Capture the cell that displays the provided text and extract its [X, Y] central coordinate. 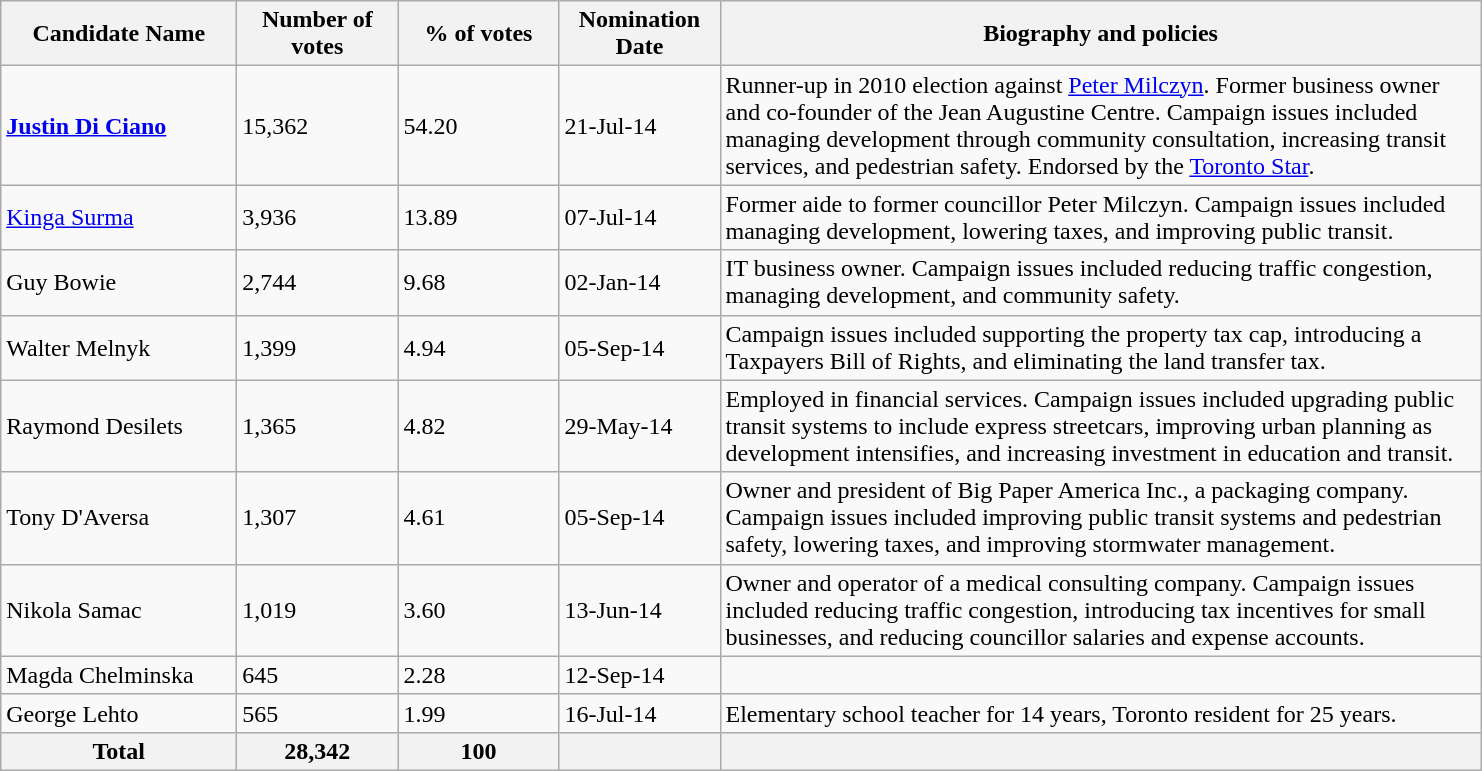
Magda Chelminska [119, 675]
9.68 [478, 282]
4.82 [478, 426]
Raymond Desilets [119, 426]
1,399 [318, 348]
645 [318, 675]
Total [119, 751]
2.28 [478, 675]
565 [318, 713]
Biography and policies [1100, 34]
1.99 [478, 713]
28,342 [318, 751]
Number of votes [318, 34]
3,936 [318, 218]
16-Jul-14 [640, 713]
Kinga Surma [119, 218]
1,307 [318, 518]
29-May-14 [640, 426]
21-Jul-14 [640, 126]
Guy Bowie [119, 282]
2,744 [318, 282]
13.89 [478, 218]
1,019 [318, 610]
% of votes [478, 34]
Candidate Name [119, 34]
Walter Melnyk [119, 348]
Justin Di Ciano [119, 126]
12-Sep-14 [640, 675]
IT business owner. Campaign issues included reducing traffic congestion, managing development, and community safety. [1100, 282]
Elementary school teacher for 14 years, Toronto resident for 25 years. [1100, 713]
Campaign issues included supporting the property tax cap, introducing a Taxpayers Bill of Rights, and eliminating the land transfer tax. [1100, 348]
100 [478, 751]
4.94 [478, 348]
3.60 [478, 610]
54.20 [478, 126]
Nomination Date [640, 34]
Former aide to former councillor Peter Milczyn. Campaign issues included managing development, lowering taxes, and improving public transit. [1100, 218]
02-Jan-14 [640, 282]
Tony D'Aversa [119, 518]
1,365 [318, 426]
George Lehto [119, 713]
07-Jul-14 [640, 218]
15,362 [318, 126]
Nikola Samac [119, 610]
13-Jun-14 [640, 610]
4.61 [478, 518]
